Return [x, y] of the center of cell containing provided text 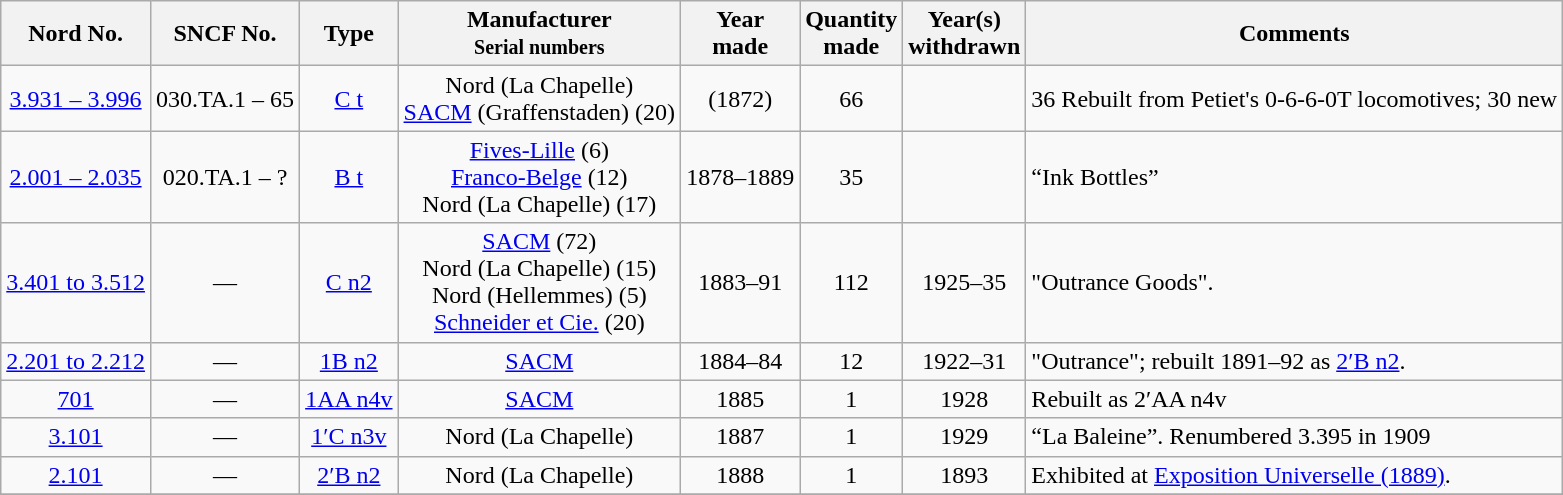
1′C n3v [349, 437]
2′B n2 [349, 475]
2.101 [76, 475]
Fives-Lille (6)Franco-Belge (12)Nord (La Chapelle) (17) [540, 177]
Rebuilt as 2′AA n4v [1294, 399]
1884–84 [740, 361]
Yearmade [740, 34]
“La Baleine”. Renumbered 3.395 in 1909 [1294, 437]
3.101 [76, 437]
2.001 – 2.035 [76, 177]
12 [852, 361]
Comments [1294, 34]
Nord (La Chapelle)SACM (Graffenstaden) (20) [540, 98]
"Outrance"; rebuilt 1891–92 as 2′B n2. [1294, 361]
Type [349, 34]
1887 [740, 437]
1AA n4v [349, 399]
1B n2 [349, 361]
(1872) [740, 98]
Exhibited at Exposition Universelle (1889). [1294, 475]
1922–31 [964, 361]
020.TA.1 – ? [224, 177]
36 Rebuilt from Petiet's 0-6-6-0T locomotives; 30 new [1294, 98]
1893 [964, 475]
030.TA.1 – 65 [224, 98]
B t [349, 177]
"Outrance Goods". [1294, 282]
1928 [964, 399]
35 [852, 177]
1929 [964, 437]
1888 [740, 475]
112 [852, 282]
C t [349, 98]
1925–35 [964, 282]
701 [76, 399]
“Ink Bottles” [1294, 177]
Nord No. [76, 34]
1878–1889 [740, 177]
3.931 – 3.996 [76, 98]
SACM (72)Nord (La Chapelle) (15)Nord (Hellemmes) (5)Schneider et Cie. (20) [540, 282]
Year(s)withdrawn [964, 34]
C n2 [349, 282]
1883–91 [740, 282]
66 [852, 98]
Quantitymade [852, 34]
ManufacturerSerial numbers [540, 34]
SNCF No. [224, 34]
3.401 to 3.512 [76, 282]
1885 [740, 399]
2.201 to 2.212 [76, 361]
